Determine the (X, Y) coordinate at the center of the cell enclosing the given text.  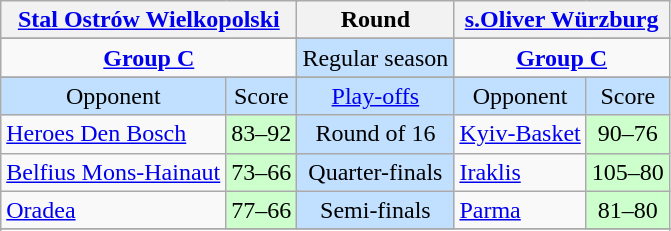
90–76 (628, 134)
Heroes Den Bosch (114, 134)
s.Oliver Würzburg (562, 20)
105–80 (628, 172)
Round of 16 (376, 134)
Round (376, 20)
Play-offs (376, 96)
Stal Ostrów Wielkopolski (149, 20)
73–66 (262, 172)
Oradea (114, 210)
Quarter-finals (376, 172)
83–92 (262, 134)
Parma (520, 210)
Iraklis (520, 172)
Semi-finals (376, 210)
Belfius Mons-Hainaut (114, 172)
Regular season (376, 58)
Kyiv-Basket (520, 134)
77–66 (262, 210)
81–80 (628, 210)
